For the text-containing cell, return its midpoint in (x, y) coordinate format. 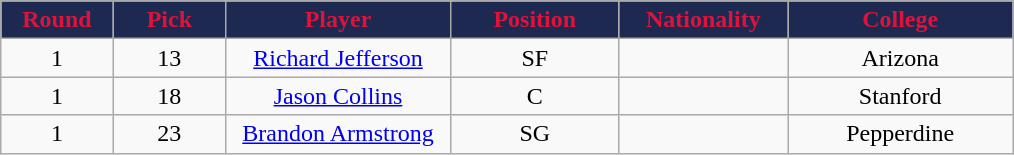
13 (169, 58)
Pick (169, 20)
SG (534, 134)
23 (169, 134)
Richard Jefferson (338, 58)
Position (534, 20)
Player (338, 20)
Arizona (900, 58)
18 (169, 96)
Stanford (900, 96)
SF (534, 58)
Nationality (704, 20)
College (900, 20)
Round (57, 20)
Jason Collins (338, 96)
Brandon Armstrong (338, 134)
C (534, 96)
Pepperdine (900, 134)
